From the cell containing the given text, extract its center point as [x, y] coordinate. 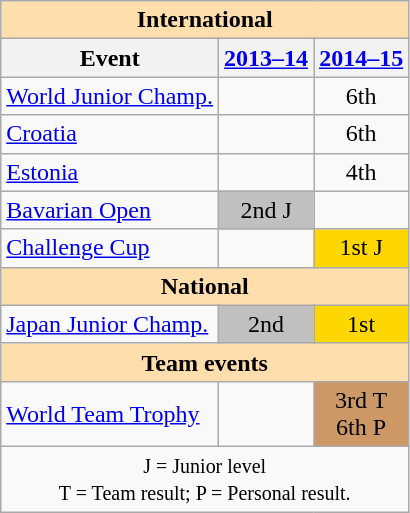
Japan Junior Champ. [110, 324]
1st [362, 324]
J = Junior level T = Team result; P = Personal result. [205, 478]
2nd J [266, 210]
Challenge Cup [110, 248]
National [205, 286]
Event [110, 58]
2013–14 [266, 58]
2nd [266, 324]
2014–15 [362, 58]
1st J [362, 248]
Croatia [110, 134]
Estonia [110, 172]
Bavarian Open [110, 210]
World Junior Champ. [110, 96]
International [205, 20]
4th [362, 172]
World Team Trophy [110, 414]
3rd T 6th P [362, 414]
Team events [205, 362]
